From the cell containing the given text, extract its center point as (x, y) coordinate. 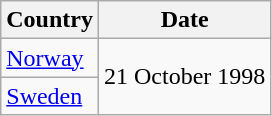
Date (184, 20)
Country (50, 20)
Norway (50, 58)
21 October 1998 (184, 77)
Sweden (50, 96)
